Return the [X, Y] coordinate for the center point of the cell that contains the specified text.  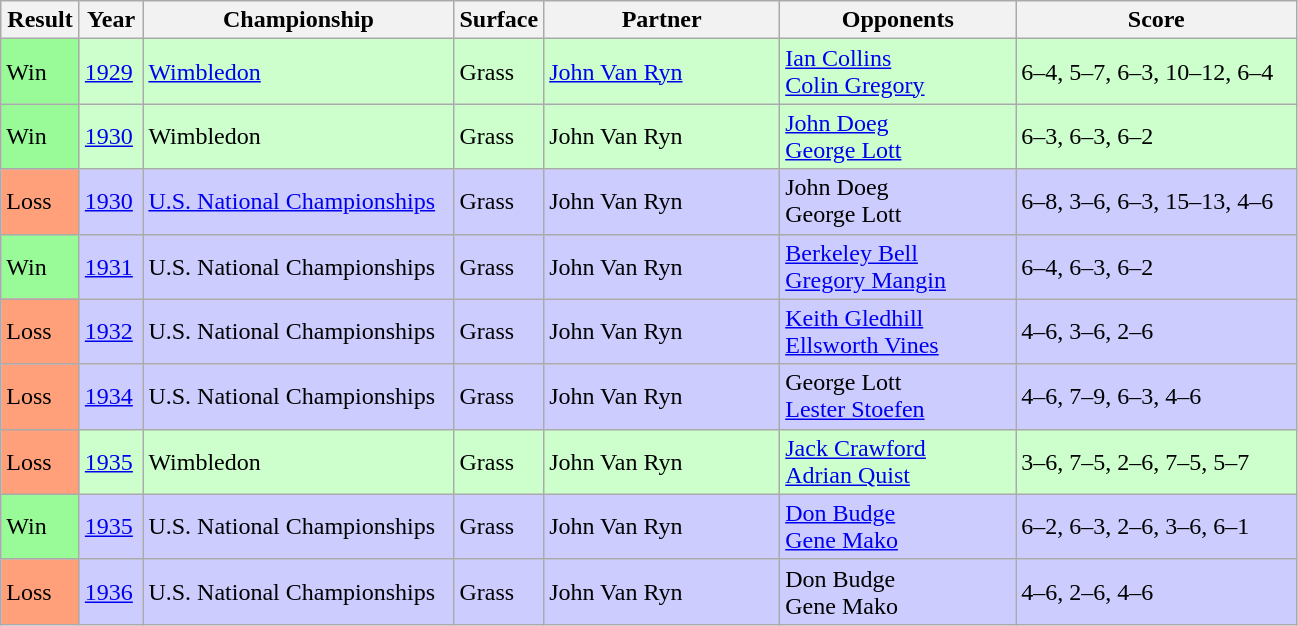
6–4, 5–7, 6–3, 10–12, 6–4 [1156, 72]
6–3, 6–3, 6–2 [1156, 136]
1934 [111, 396]
4–6, 3–6, 2–6 [1156, 332]
4–6, 2–6, 4–6 [1156, 592]
Berkeley Bell Gregory Mangin [898, 266]
6–4, 6–3, 6–2 [1156, 266]
Surface [499, 20]
Score [1156, 20]
Keith Gledhill Ellsworth Vines [898, 332]
Jack Crawford Adrian Quist [898, 462]
6–2, 6–3, 2–6, 3–6, 6–1 [1156, 526]
George Lott Lester Stoefen [898, 396]
4–6, 7–9, 6–3, 4–6 [1156, 396]
1932 [111, 332]
Championship [298, 20]
1936 [111, 592]
Opponents [898, 20]
1931 [111, 266]
3–6, 7–5, 2–6, 7–5, 5–7 [1156, 462]
Ian Collins Colin Gregory [898, 72]
6–8, 3–6, 6–3, 15–13, 4–6 [1156, 202]
Year [111, 20]
1929 [111, 72]
Partner [662, 20]
Result [40, 20]
